Scan for the cell matching the given text and deliver its [x, y] coordinate at center. 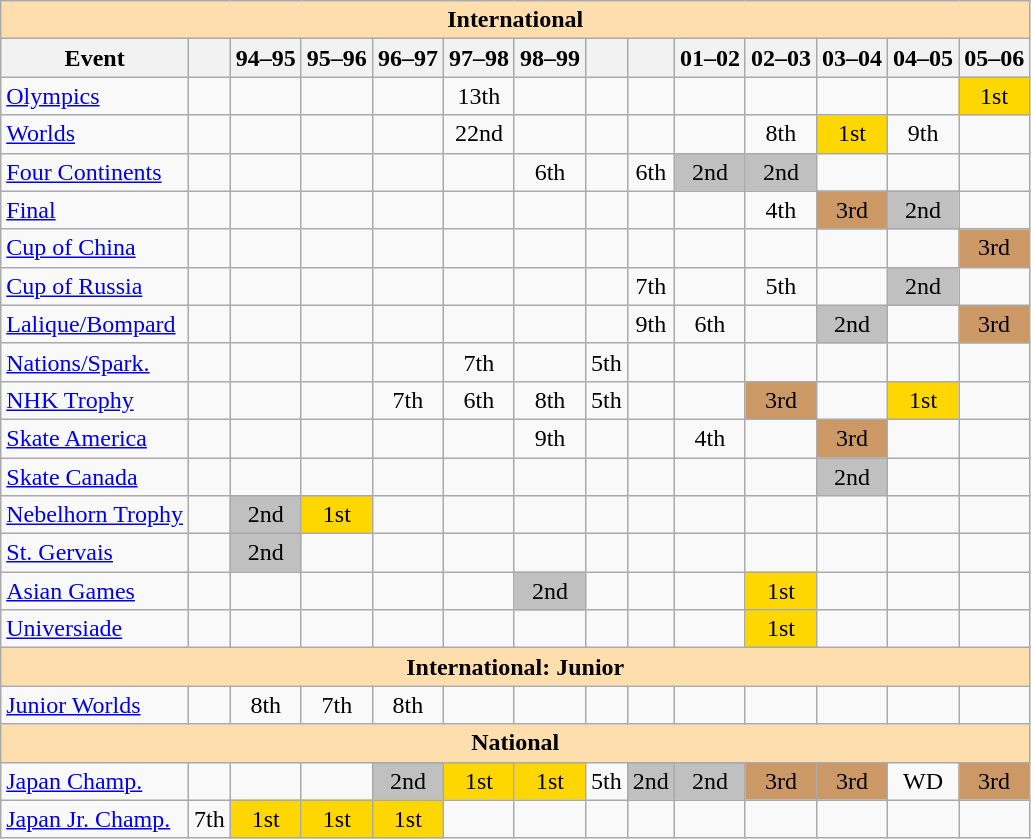
Final [95, 210]
International [516, 20]
Olympics [95, 96]
94–95 [266, 58]
Worlds [95, 134]
WD [924, 781]
96–97 [408, 58]
13th [478, 96]
01–02 [710, 58]
Nebelhorn Trophy [95, 515]
Asian Games [95, 591]
NHK Trophy [95, 400]
Four Continents [95, 172]
Japan Champ. [95, 781]
Junior Worlds [95, 705]
Skate Canada [95, 477]
Cup of China [95, 248]
National [516, 743]
22nd [478, 134]
04–05 [924, 58]
Universiade [95, 629]
St. Gervais [95, 553]
03–04 [852, 58]
Nations/Spark. [95, 362]
95–96 [336, 58]
International: Junior [516, 667]
97–98 [478, 58]
Japan Jr. Champ. [95, 819]
98–99 [550, 58]
Lalique/Bompard [95, 324]
02–03 [780, 58]
Cup of Russia [95, 286]
Event [95, 58]
05–06 [994, 58]
Skate America [95, 438]
